Determine the [x, y] coordinate at the center of the cell enclosing the given text.  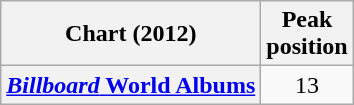
Billboard World Albums [131, 85]
13 [307, 85]
Peakposition [307, 34]
Chart (2012) [131, 34]
